Find where the given text appears and provide that cell's center as (x, y) coordinate. 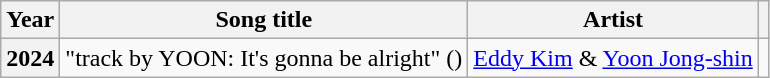
Song title (264, 20)
Artist (613, 20)
2024 (30, 58)
"track by YOON: It's gonna be alright" () (264, 58)
Year (30, 20)
Eddy Kim & Yoon Jong-shin (613, 58)
